Find where the given text appears and provide that cell's center as (x, y) coordinate. 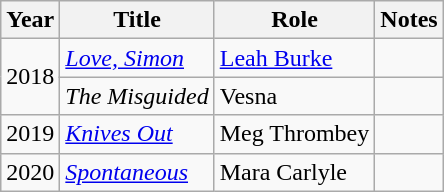
Vesna (294, 96)
Spontaneous (137, 172)
2019 (30, 134)
2020 (30, 172)
2018 (30, 77)
Leah Burke (294, 58)
Love, Simon (137, 58)
Title (137, 20)
Mara Carlyle (294, 172)
The Misguided (137, 96)
Notes (409, 20)
Year (30, 20)
Meg Thrombey (294, 134)
Role (294, 20)
Knives Out (137, 134)
